Locate the cell with the specified text and output its [x, y] center coordinate. 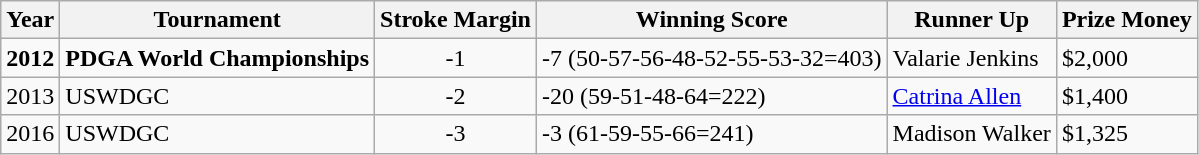
2013 [30, 96]
-2 [456, 96]
-1 [456, 58]
-3 [456, 134]
$2,000 [1126, 58]
Madison Walker [972, 134]
Runner Up [972, 20]
Winning Score [712, 20]
Valarie Jenkins [972, 58]
2012 [30, 58]
-3 (61-59-55-66=241) [712, 134]
Prize Money [1126, 20]
2016 [30, 134]
PDGA World Championships [218, 58]
Year [30, 20]
$1,325 [1126, 134]
$1,400 [1126, 96]
Catrina Allen [972, 96]
Stroke Margin [456, 20]
Tournament [218, 20]
-7 (50-57-56-48-52-55-53-32=403) [712, 58]
-20 (59-51-48-64=222) [712, 96]
